Return [X, Y] of the center of cell containing provided text 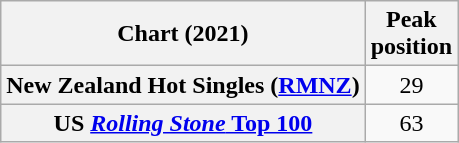
New Zealand Hot Singles (RMNZ) [183, 85]
63 [411, 123]
Chart (2021) [183, 34]
Peakposition [411, 34]
US Rolling Stone Top 100 [183, 123]
29 [411, 85]
